Determine the (X, Y) coordinate at the center of the cell enclosing the given text.  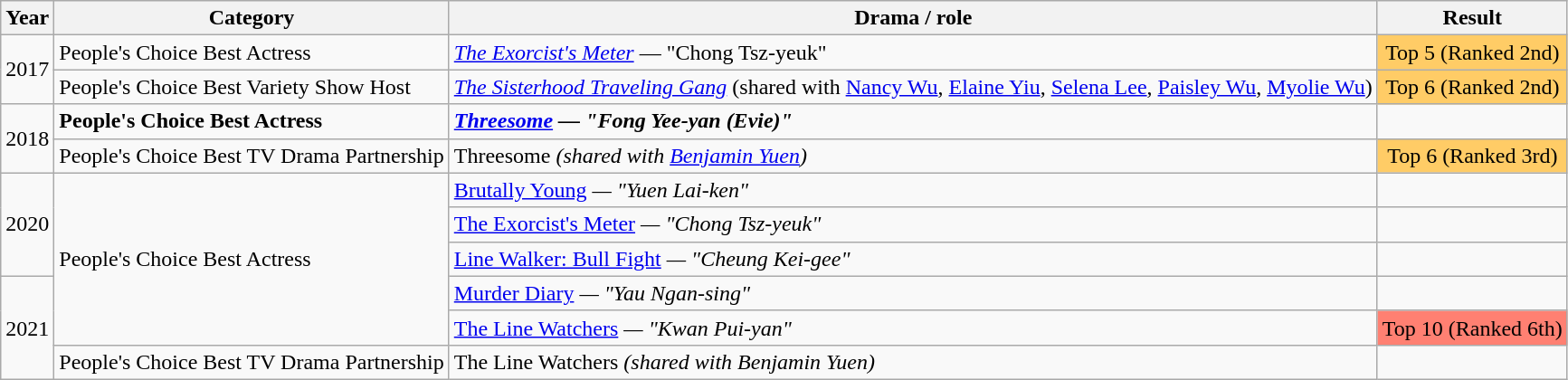
The Line Watchers (shared with Benjamin Yuen) (913, 362)
Threesome (shared with Benjamin Yuen) (913, 156)
Line Walker: Bull Fight — "Cheung Kei-gee" (913, 259)
Top 6 (Ranked 3rd) (1472, 156)
Category (252, 18)
2020 (27, 224)
Brutally Young — "Yuen Lai-ken" (913, 190)
Result (1472, 18)
Year (27, 18)
People's Choice Best Variety Show Host (252, 87)
Drama / role (913, 18)
Threesome — "Fong Yee-yan (Evie)" (913, 121)
2021 (27, 328)
Murder Diary — "Yau Ngan-sing" (913, 293)
2017 (27, 70)
2018 (27, 138)
Top 5 (Ranked 2nd) (1472, 52)
Top 10 (Ranked 6th) (1472, 328)
Top 6 (Ranked 2nd) (1472, 87)
The Line Watchers — "Kwan Pui-yan" (913, 328)
The Sisterhood Traveling Gang (shared with Nancy Wu, Elaine Yiu, Selena Lee, Paisley Wu, Myolie Wu) (913, 87)
